Determine the (X, Y) coordinate at the center of the cell enclosing the given text.  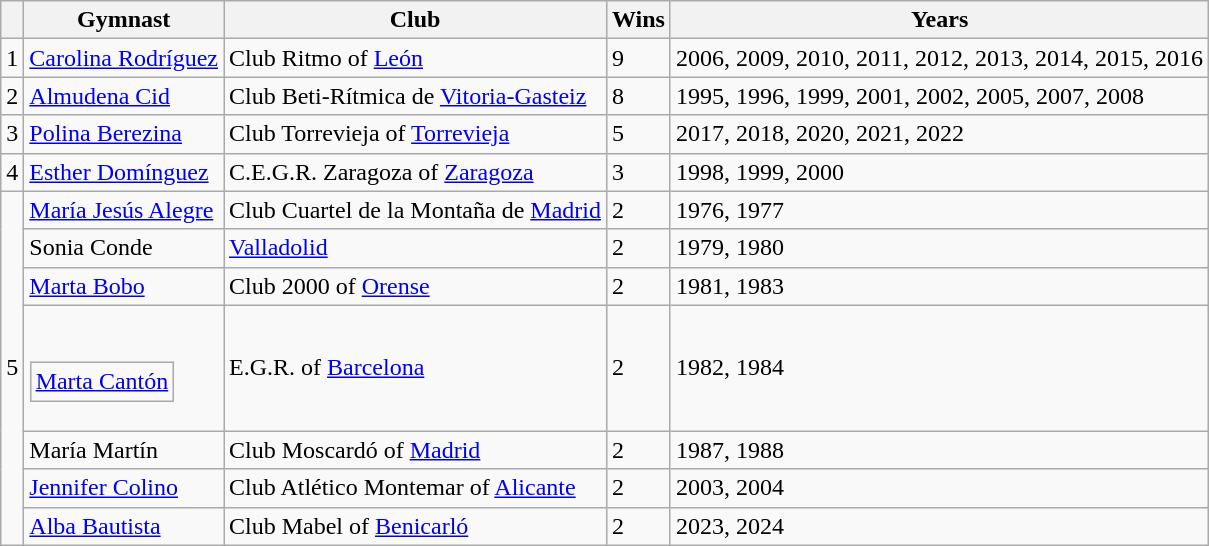
Years (939, 20)
María Martín (124, 450)
2003, 2004 (939, 488)
2006, 2009, 2010, 2011, 2012, 2013, 2014, 2015, 2016 (939, 58)
Alba Bautista (124, 526)
Carolina Rodríguez (124, 58)
1995, 1996, 1999, 2001, 2002, 2005, 2007, 2008 (939, 96)
1979, 1980 (939, 248)
Club Mabel of Benicarló (416, 526)
1981, 1983 (939, 286)
Club Ritmo of León (416, 58)
Polina Berezina (124, 134)
Marta Bobo (124, 286)
1 (12, 58)
Club (416, 20)
1982, 1984 (939, 368)
9 (638, 58)
E.G.R. of Barcelona (416, 368)
1998, 1999, 2000 (939, 172)
Club Atlético Montemar of Alicante (416, 488)
Club 2000 of Orense (416, 286)
Wins (638, 20)
1987, 1988 (939, 450)
C.E.G.R. Zaragoza of Zaragoza (416, 172)
8 (638, 96)
Jennifer Colino (124, 488)
Club Moscardó of Madrid (416, 450)
Almudena Cid (124, 96)
2017, 2018, 2020, 2021, 2022 (939, 134)
1976, 1977 (939, 210)
Club Torrevieja of Torrevieja (416, 134)
Gymnast (124, 20)
Esther Domínguez (124, 172)
Club Cuartel de la Montaña de Madrid (416, 210)
2023, 2024 (939, 526)
María Jesús Alegre (124, 210)
Sonia Conde (124, 248)
Valladolid (416, 248)
4 (12, 172)
Club Beti-Rítmica de Vitoria-Gasteiz (416, 96)
